Determine the [X, Y] coordinate at the center of the cell enclosing the given text.  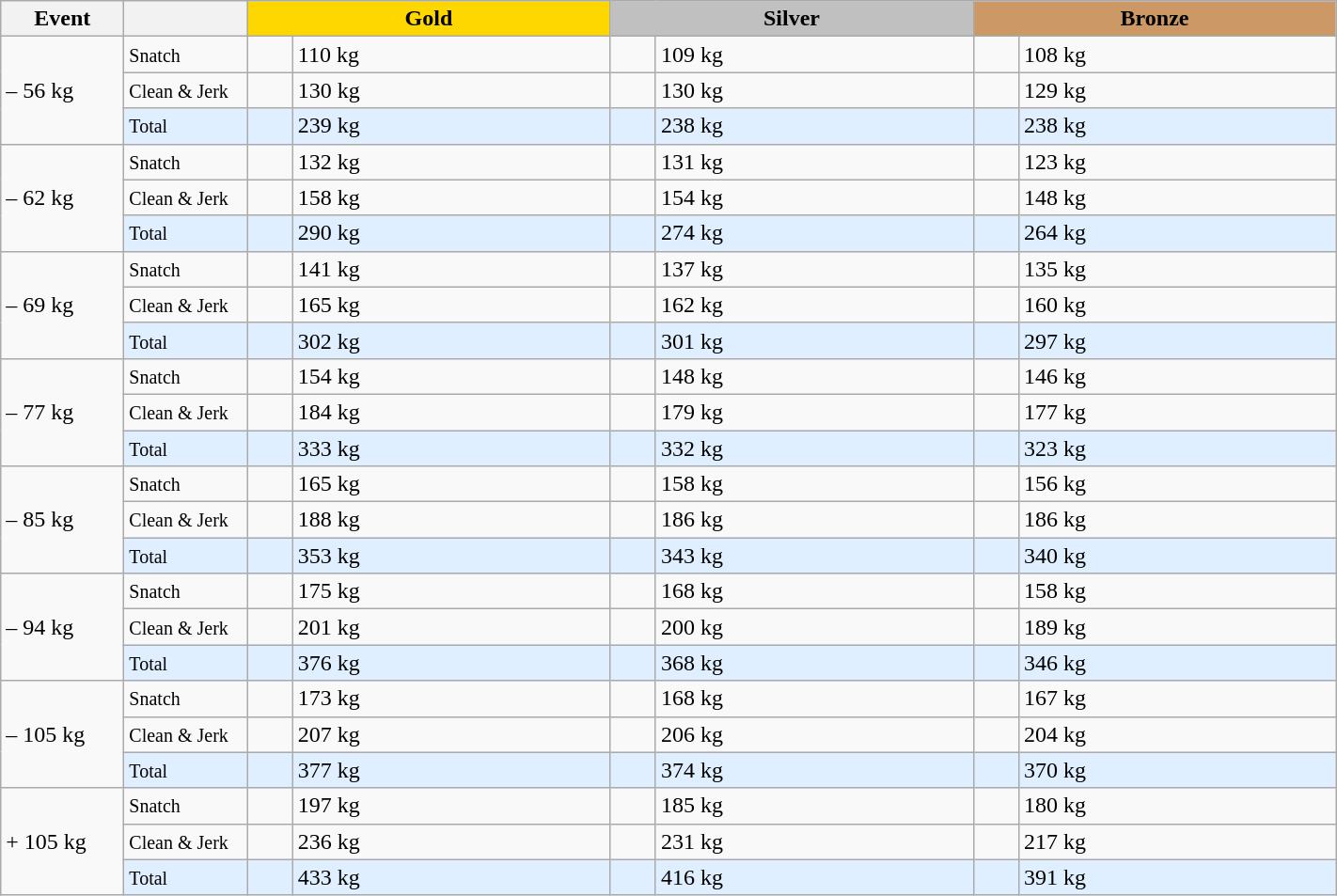
231 kg [814, 841]
332 kg [814, 448]
239 kg [451, 126]
141 kg [451, 269]
162 kg [814, 305]
201 kg [451, 627]
123 kg [1177, 162]
179 kg [814, 412]
135 kg [1177, 269]
188 kg [451, 520]
+ 105 kg [62, 841]
Bronze [1155, 19]
346 kg [1177, 663]
264 kg [1177, 233]
177 kg [1177, 412]
131 kg [814, 162]
343 kg [814, 556]
146 kg [1177, 376]
416 kg [814, 877]
– 77 kg [62, 412]
333 kg [451, 448]
340 kg [1177, 556]
197 kg [451, 806]
433 kg [451, 877]
110 kg [451, 55]
– 56 kg [62, 90]
– 94 kg [62, 627]
376 kg [451, 663]
301 kg [814, 340]
184 kg [451, 412]
175 kg [451, 591]
185 kg [814, 806]
323 kg [1177, 448]
370 kg [1177, 770]
137 kg [814, 269]
160 kg [1177, 305]
167 kg [1177, 699]
297 kg [1177, 340]
274 kg [814, 233]
Gold [429, 19]
204 kg [1177, 734]
129 kg [1177, 90]
173 kg [451, 699]
109 kg [814, 55]
156 kg [1177, 484]
207 kg [451, 734]
180 kg [1177, 806]
374 kg [814, 770]
217 kg [1177, 841]
206 kg [814, 734]
– 85 kg [62, 520]
Silver [792, 19]
200 kg [814, 627]
353 kg [451, 556]
– 105 kg [62, 734]
368 kg [814, 663]
– 62 kg [62, 197]
132 kg [451, 162]
236 kg [451, 841]
391 kg [1177, 877]
Event [62, 19]
302 kg [451, 340]
290 kg [451, 233]
377 kg [451, 770]
– 69 kg [62, 305]
189 kg [1177, 627]
108 kg [1177, 55]
